Scan for the cell matching the given text and deliver its (x, y) coordinate at center. 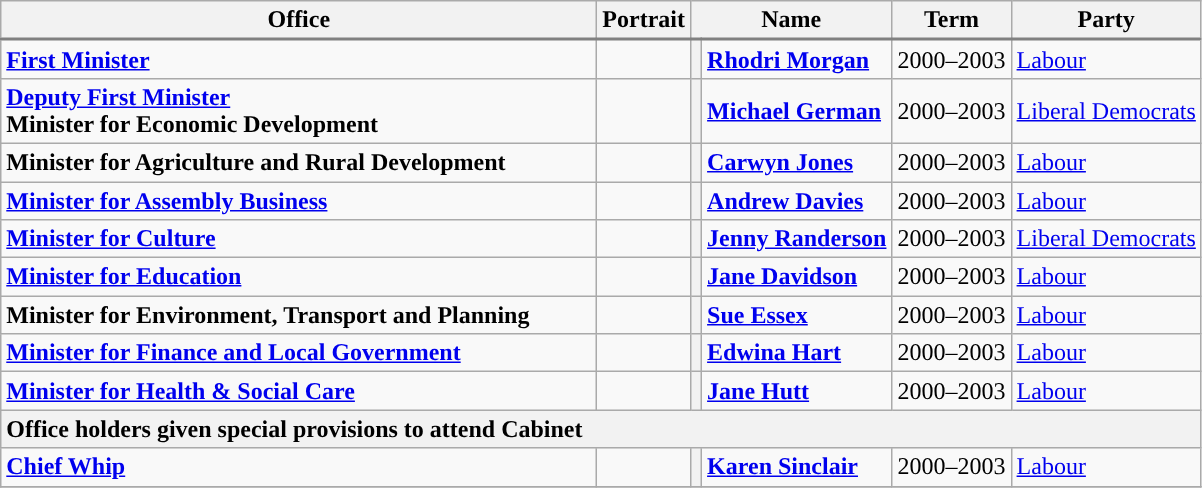
Term (952, 20)
Chief Whip (299, 467)
Edwina Hart (797, 353)
Jane Hutt (797, 391)
Minister for Education (299, 277)
First Minister (299, 60)
Minister for Health & Social Care (299, 391)
Andrew Davies (797, 201)
Karen Sinclair (797, 467)
Office (299, 20)
Party (1106, 20)
Name (790, 20)
Minister for Agriculture and Rural Development (299, 162)
Minister for Assembly Business (299, 201)
Minister for Environment, Transport and Planning (299, 315)
Portrait (644, 20)
Deputy First MinisterMinister for Economic Development (299, 110)
Rhodri Morgan (797, 60)
Office holders given special provisions to attend Cabinet (602, 429)
Michael German (797, 110)
Sue Essex (797, 315)
Minister for Culture (299, 239)
Jane Davidson (797, 277)
Carwyn Jones (797, 162)
Jenny Randerson (797, 239)
Minister for Finance and Local Government (299, 353)
